Find where the given text appears and provide that cell's center as (X, Y) coordinate. 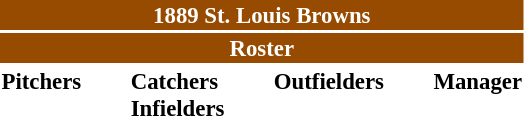
1889 St. Louis Browns (262, 15)
Roster (262, 48)
